Locate the cell with the specified text and output its (x, y) center coordinate. 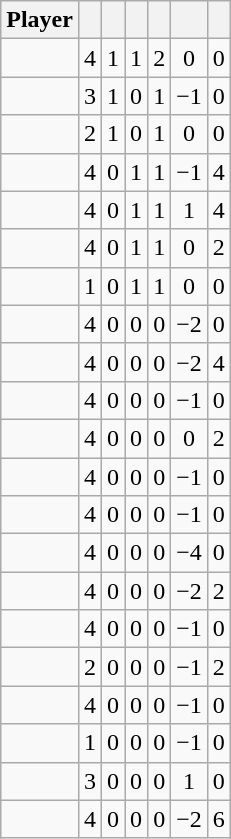
−4 (190, 553)
6 (218, 819)
Player (40, 20)
